Provide the [X, Y] coordinate of the cell's center where the given text is located.  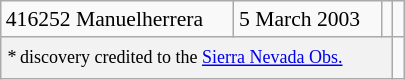
5 March 2003 [308, 19]
416252 Manuelherrera [118, 19]
* discovery credited to the Sierra Nevada Obs. [197, 58]
